Pinpoint the cell where the given text exists, returning its (x, y) midpoint coordinate. 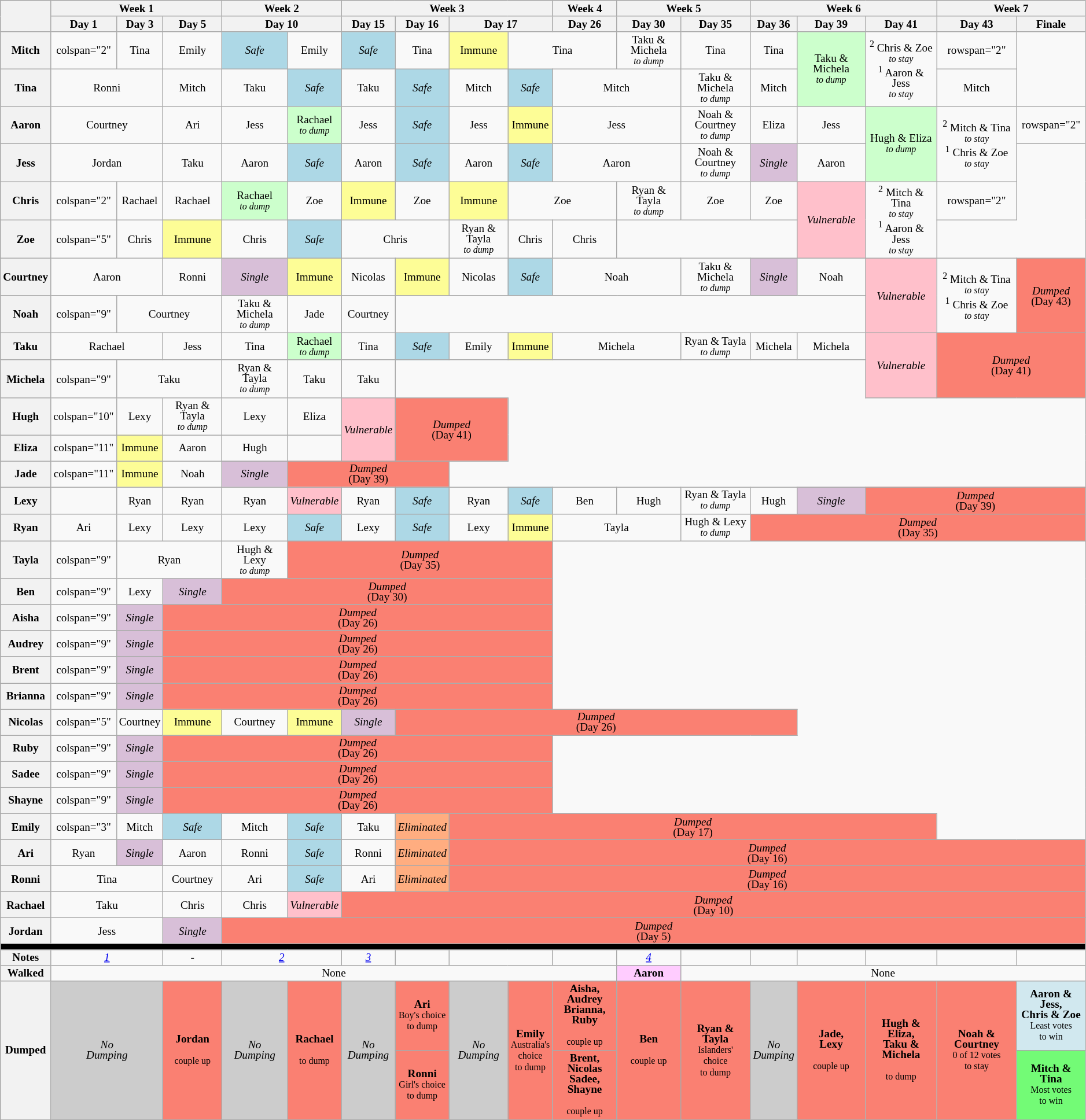
Dumped(Day 17) (693, 826)
Day 15 (368, 24)
3 (368, 957)
2 (282, 957)
2 Chris & Zoeto stay1 Aaron & Jessto stay (901, 69)
Day 36 (774, 24)
EmilyAustralia'schoiceto dump (530, 1050)
Hugh & Elizato dump (901, 143)
Brianna (25, 695)
Dumped(Day 43) (1051, 295)
Mitch & TinaMost votesto win (1051, 1085)
Finale (1051, 24)
colspan="10" (83, 417)
Jordancouple up (193, 1050)
Aaron & Jess,Chris & ZoeLeast votesto win (1051, 1015)
Noah & Courtney0 of 12 votesto stay (977, 1050)
Audrey (25, 643)
Walked (25, 973)
Dumped(Day 5) (654, 931)
Sadee (25, 774)
Hugh & Eliza,Taku & Michelato dump (901, 1050)
colspan="3" (83, 826)
Dumped(Day 10) (713, 905)
Day 17 (501, 24)
Bencouple up (649, 1050)
Week 7 (1011, 8)
Dumped (25, 1050)
Week 4 (584, 8)
Rachaelto dump (315, 1050)
Dumped(Day 30) (388, 591)
Shayne (25, 801)
2 Mitch & Tinato stay1 Aaron & Jessto stay (901, 220)
AriBoy's choiceto dump (422, 1015)
Brent (25, 670)
Ryan & TaylaIslanders'choiceto dump (715, 1050)
RonniGirl's choiceto dump (422, 1085)
Week 5 (684, 8)
Day 39 (831, 24)
4 (649, 957)
- (193, 957)
Day 41 (901, 24)
Week 3 (447, 8)
Day 26 (584, 24)
Ruby (25, 749)
Week 2 (282, 8)
Aisha (25, 618)
Week 1 (137, 8)
Week 6 (844, 8)
Day 1 (83, 24)
Jade,Lexycouple up (831, 1050)
Aisha, AudreyBrianna, Rubycouple up (584, 1015)
1 (107, 957)
Day 35 (715, 24)
Day 3 (140, 24)
Day 16 (422, 24)
Brent, NicolasSadee, Shaynecouple up (584, 1085)
Day 43 (977, 24)
Day 10 (282, 24)
Day 30 (649, 24)
Day 5 (193, 24)
Notes (25, 957)
